For the text-containing cell, return its midpoint in (x, y) coordinate format. 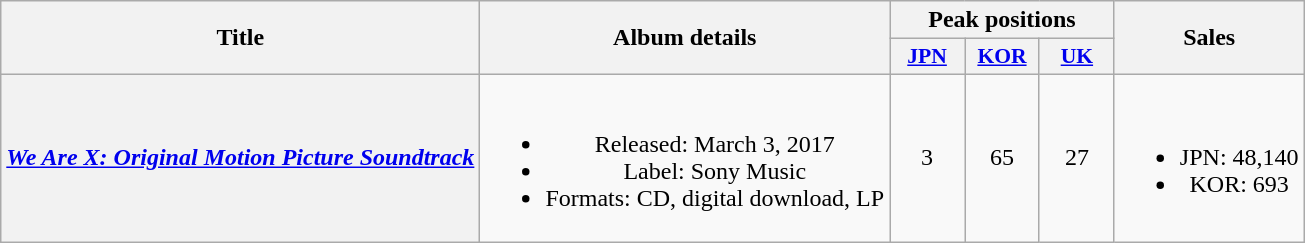
Released: March 3, 2017Label: Sony MusicFormats: CD, digital download, LP (685, 158)
KOR (1002, 57)
UK (1076, 57)
65 (1002, 158)
Album details (685, 38)
Sales (1209, 38)
JPN: 48,140KOR: 693 (1209, 158)
Peak positions (1002, 20)
We Are X: Original Motion Picture Soundtrack (240, 158)
27 (1076, 158)
3 (928, 158)
JPN (928, 57)
Title (240, 38)
